Determine the (x, y) coordinate at the center of the cell enclosing the given text.  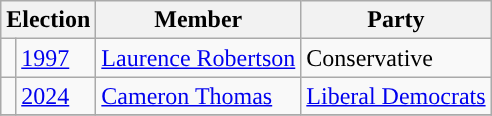
Member (198, 20)
Cameron Thomas (198, 96)
Laurence Robertson (198, 58)
Conservative (396, 58)
Election (48, 20)
2024 (56, 96)
1997 (56, 58)
Party (396, 20)
Liberal Democrats (396, 96)
